Extract the [x, y] coordinate from the center of the cell holding the provided text.  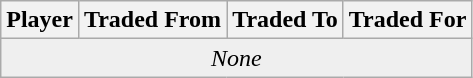
Player [40, 20]
Traded For [408, 20]
Traded From [152, 20]
None [236, 58]
Traded To [286, 20]
